Detect which cell encompasses the target text, then output its (x, y) center coordinate. 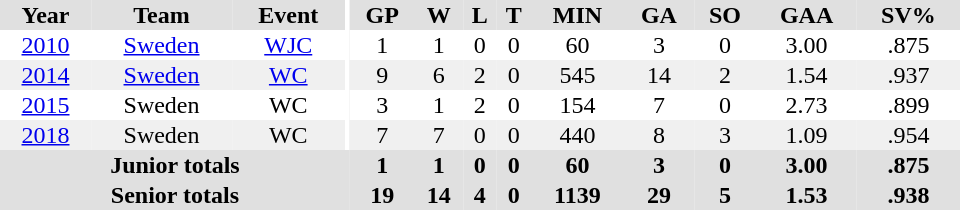
.937 (908, 75)
2014 (46, 75)
W (439, 15)
.954 (908, 135)
545 (578, 75)
2.73 (806, 105)
5 (726, 195)
Team (162, 15)
SO (726, 15)
Event (288, 15)
1.53 (806, 195)
440 (578, 135)
29 (659, 195)
T (514, 15)
SV% (908, 15)
Year (46, 15)
2018 (46, 135)
9 (382, 75)
2015 (46, 105)
1.54 (806, 75)
WJC (288, 45)
Junior totals (175, 165)
19 (382, 195)
GP (382, 15)
154 (578, 105)
.899 (908, 105)
L (480, 15)
1.09 (806, 135)
GAA (806, 15)
GA (659, 15)
4 (480, 195)
2010 (46, 45)
.938 (908, 195)
1139 (578, 195)
Senior totals (175, 195)
MIN (578, 15)
6 (439, 75)
8 (659, 135)
